Determine the [x, y] coordinate at the center of the cell enclosing the given text.  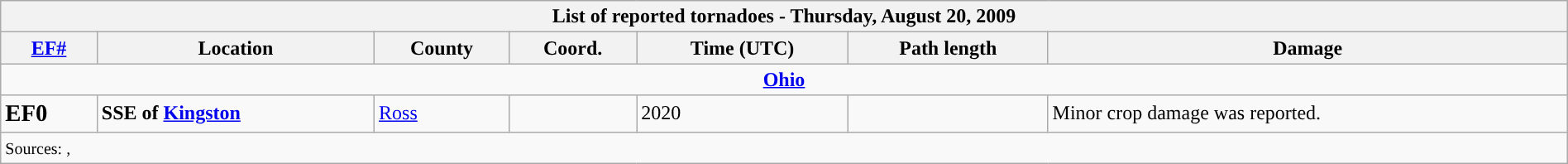
Minor crop damage was reported. [1307, 113]
Ohio [784, 80]
Location [235, 48]
Ross [442, 113]
Sources: , [784, 147]
EF0 [50, 113]
Coord. [573, 48]
SSE of Kingston [235, 113]
Damage [1307, 48]
List of reported tornadoes - Thursday, August 20, 2009 [784, 17]
Time (UTC) [743, 48]
2020 [743, 113]
Path length [948, 48]
County [442, 48]
EF# [50, 48]
